Search for the cell housing the specified text and yield its (x, y) center coordinate. 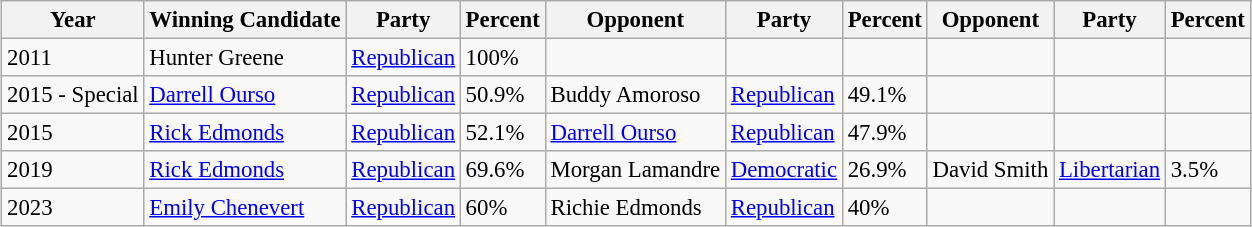
100% (502, 57)
3.5% (1208, 170)
Year (73, 20)
Buddy Amoroso (635, 95)
60% (502, 208)
47.9% (884, 133)
26.9% (884, 170)
Winning Candidate (245, 20)
40% (884, 208)
2011 (73, 57)
Richie Edmonds (635, 208)
2019 (73, 170)
Libertarian (1110, 170)
Morgan Lamandre (635, 170)
Hunter Greene (245, 57)
52.1% (502, 133)
50.9% (502, 95)
69.6% (502, 170)
David Smith (990, 170)
49.1% (884, 95)
Democratic (784, 170)
2015 (73, 133)
2023 (73, 208)
2015 - Special (73, 95)
Emily Chenevert (245, 208)
